From the cell containing the given text, extract its center point as [X, Y] coordinate. 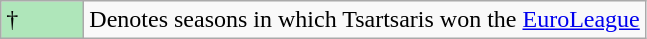
Denotes seasons in which Tsartsaris won the EuroLeague [364, 20]
† [42, 20]
